Provide the (X, Y) coordinate of the cell's center where the given text is located.  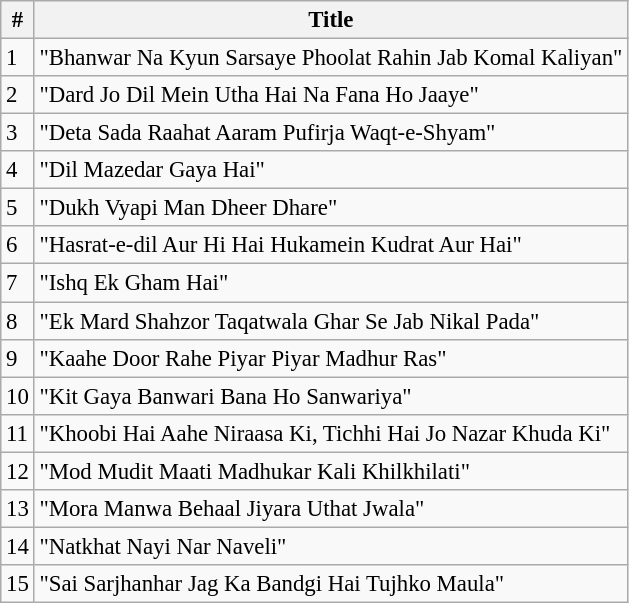
6 (18, 245)
"Deta Sada Raahat Aaram Pufirja Waqt-e-Shyam" (331, 133)
"Bhanwar Na Kyun Sarsaye Phoolat Rahin Jab Komal Kaliyan" (331, 58)
"Ishq Ek Gham Hai" (331, 283)
"Hasrat-e-dil Aur Hi Hai Hukamein Kudrat Aur Hai" (331, 245)
7 (18, 283)
12 (18, 471)
"Khoobi Hai Aahe Niraasa Ki, Tichhi Hai Jo Nazar Khuda Ki" (331, 433)
11 (18, 433)
5 (18, 208)
"Mod Mudit Maati Madhukar Kali Khilkhilati" (331, 471)
"Dil Mazedar Gaya Hai" (331, 170)
9 (18, 358)
8 (18, 321)
15 (18, 584)
"Natkhat Nayi Nar Naveli" (331, 546)
4 (18, 170)
3 (18, 133)
13 (18, 509)
"Dukh Vyapi Man Dheer Dhare" (331, 208)
10 (18, 396)
2 (18, 95)
"Mora Manwa Behaal Jiyara Uthat Jwala" (331, 509)
# (18, 20)
"Kit Gaya Banwari Bana Ho Sanwariya" (331, 396)
Title (331, 20)
"Sai Sarjhanhar Jag Ka Bandgi Hai Tujhko Maula" (331, 584)
"Ek Mard Shahzor Taqatwala Ghar Se Jab Nikal Pada" (331, 321)
14 (18, 546)
1 (18, 58)
"Kaahe Door Rahe Piyar Piyar Madhur Ras" (331, 358)
"Dard Jo Dil Mein Utha Hai Na Fana Ho Jaaye" (331, 95)
